Identify which cell holds the provided text, then report its (x, y) central coordinate. 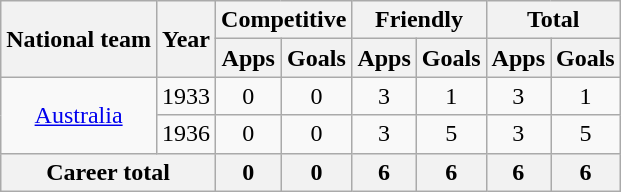
Competitive (284, 20)
National team (79, 39)
Year (186, 39)
Total (553, 20)
1933 (186, 96)
1936 (186, 134)
Australia (79, 115)
Career total (108, 172)
Friendly (419, 20)
